Provide the [x, y] coordinate of the cell's center where the given text is located.  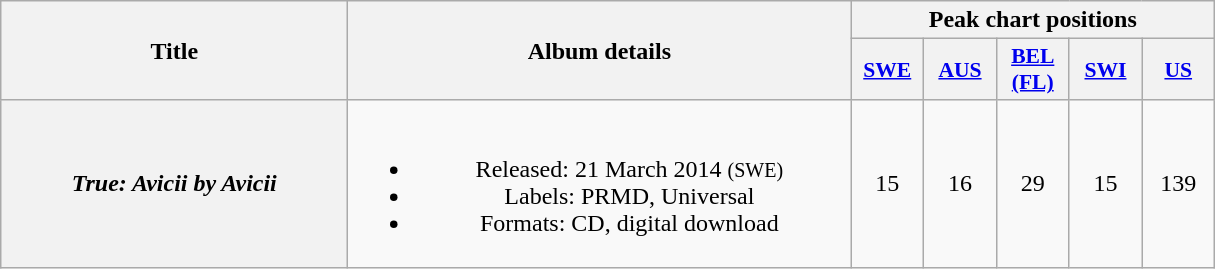
16 [960, 184]
Peak chart positions [1033, 20]
29 [1032, 184]
Title [174, 50]
US [1178, 70]
AUS [960, 70]
SWI [1106, 70]
SWE [888, 70]
Released: 21 March 2014 (SWE)Labels: PRMD, UniversalFormats: CD, digital download [600, 184]
BEL(FL) [1032, 70]
True: Avicii by Avicii [174, 184]
139 [1178, 184]
Album details [600, 50]
